Scan for the cell matching the given text and deliver its (x, y) coordinate at center. 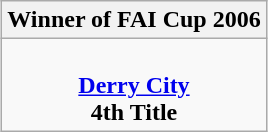
Winner of FAI Cup 2006 (134, 20)
Derry City4th Title (134, 85)
